Provide the (X, Y) coordinate of the cell's center where the given text is located.  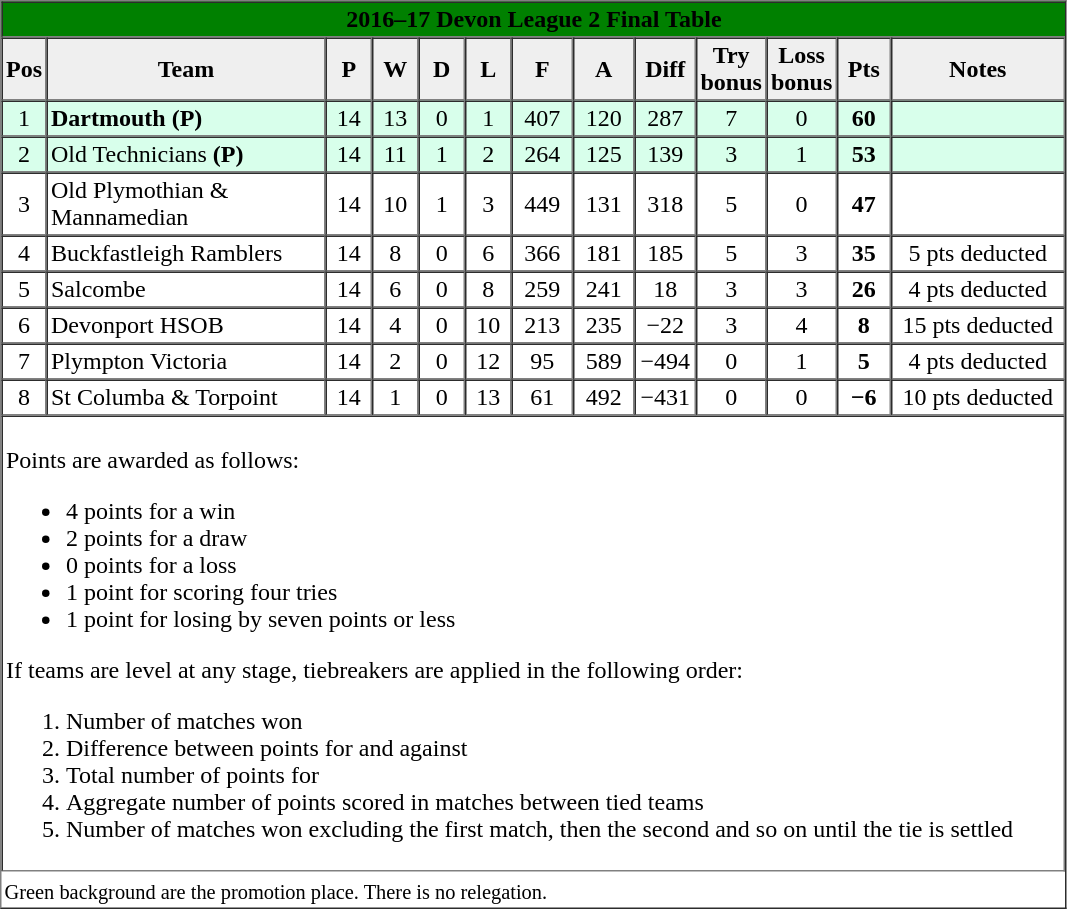
26 (864, 290)
139 (665, 154)
Team (186, 70)
−22 (665, 326)
Pts (864, 70)
15 pts deducted (978, 326)
131 (604, 204)
589 (604, 362)
2016–17 Devon League 2 Final Table (534, 20)
Old Technicians (P) (186, 154)
F (543, 70)
213 (543, 326)
Old Plymothian & Mannamedian (186, 204)
120 (604, 118)
181 (604, 254)
47 (864, 204)
P (349, 70)
A (604, 70)
61 (543, 398)
Plympton Victoria (186, 362)
Dartmouth (P) (186, 118)
−6 (864, 398)
185 (665, 254)
18 (665, 290)
287 (665, 118)
366 (543, 254)
125 (604, 154)
Buckfastleigh Ramblers (186, 254)
492 (604, 398)
W (395, 70)
53 (864, 154)
35 (864, 254)
12 (488, 362)
318 (665, 204)
Devonport HSOB (186, 326)
L (488, 70)
−431 (665, 398)
D (441, 70)
241 (604, 290)
St Columba & Torpoint (186, 398)
259 (543, 290)
Loss bonus (801, 70)
95 (543, 362)
60 (864, 118)
235 (604, 326)
Try bonus (731, 70)
449 (543, 204)
Notes (978, 70)
−494 (665, 362)
Green background are the promotion place. There is no relegation. (534, 893)
Diff (665, 70)
264 (543, 154)
10 pts deducted (978, 398)
5 pts deducted (978, 254)
407 (543, 118)
11 (395, 154)
Pos (24, 70)
Salcombe (186, 290)
